Extract the [X, Y] coordinate from the center of the cell holding the provided text.  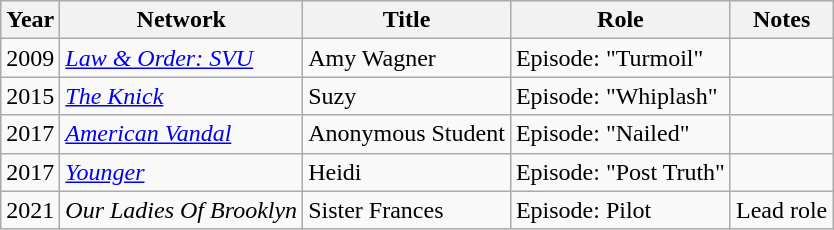
Law & Order: SVU [182, 58]
2021 [30, 210]
Amy Wagner [407, 58]
Notes [781, 20]
Network [182, 20]
Episode: "Nailed" [620, 134]
American Vandal [182, 134]
Year [30, 20]
Role [620, 20]
Title [407, 20]
Younger [182, 172]
The Knick [182, 96]
Episode: Pilot [620, 210]
Episode: "Turmoil" [620, 58]
2009 [30, 58]
Sister Frances [407, 210]
Suzy [407, 96]
Heidi [407, 172]
Episode: "Whiplash" [620, 96]
Our Ladies Of Brooklyn [182, 210]
Anonymous Student [407, 134]
Episode: "Post Truth" [620, 172]
2015 [30, 96]
Lead role [781, 210]
